Determine the (X, Y) coordinate at the center of the cell enclosing the given text.  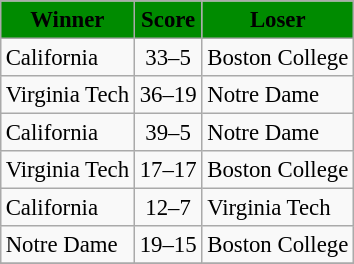
33–5 (168, 57)
36–19 (168, 95)
17–17 (168, 170)
12–7 (168, 208)
Loser (278, 20)
39–5 (168, 133)
Winner (67, 20)
Score (168, 20)
19–15 (168, 245)
